For the text-containing cell, return its midpoint in [x, y] coordinate format. 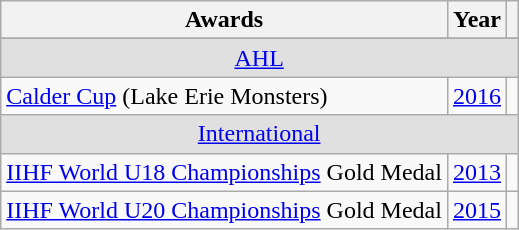
Calder Cup (Lake Erie Monsters) [224, 96]
2016 [476, 96]
IIHF World U20 Championships Gold Medal [224, 210]
IIHF World U18 Championships Gold Medal [224, 172]
2013 [476, 172]
2015 [476, 210]
International [260, 134]
Awards [224, 20]
Year [476, 20]
AHL [260, 58]
